Locate the cell with the specified text and output its [X, Y] center coordinate. 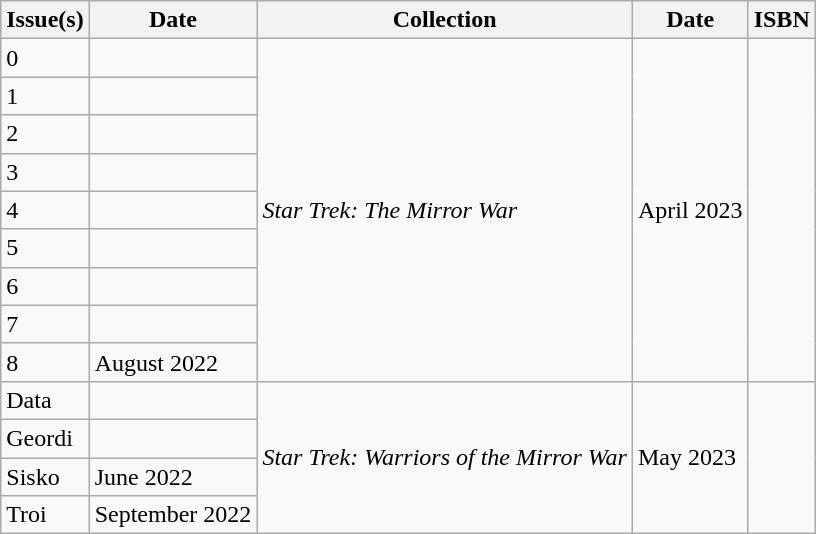
April 2023 [690, 210]
Star Trek: Warriors of the Mirror War [445, 457]
7 [45, 324]
Data [45, 400]
ISBN [782, 20]
May 2023 [690, 457]
4 [45, 210]
Sisko [45, 477]
0 [45, 58]
8 [45, 362]
Star Trek: The Mirror War [445, 210]
September 2022 [173, 515]
Issue(s) [45, 20]
August 2022 [173, 362]
3 [45, 172]
Geordi [45, 438]
5 [45, 248]
6 [45, 286]
Collection [445, 20]
1 [45, 96]
Troi [45, 515]
2 [45, 134]
June 2022 [173, 477]
